Locate the cell with the specified text and output its (X, Y) center coordinate. 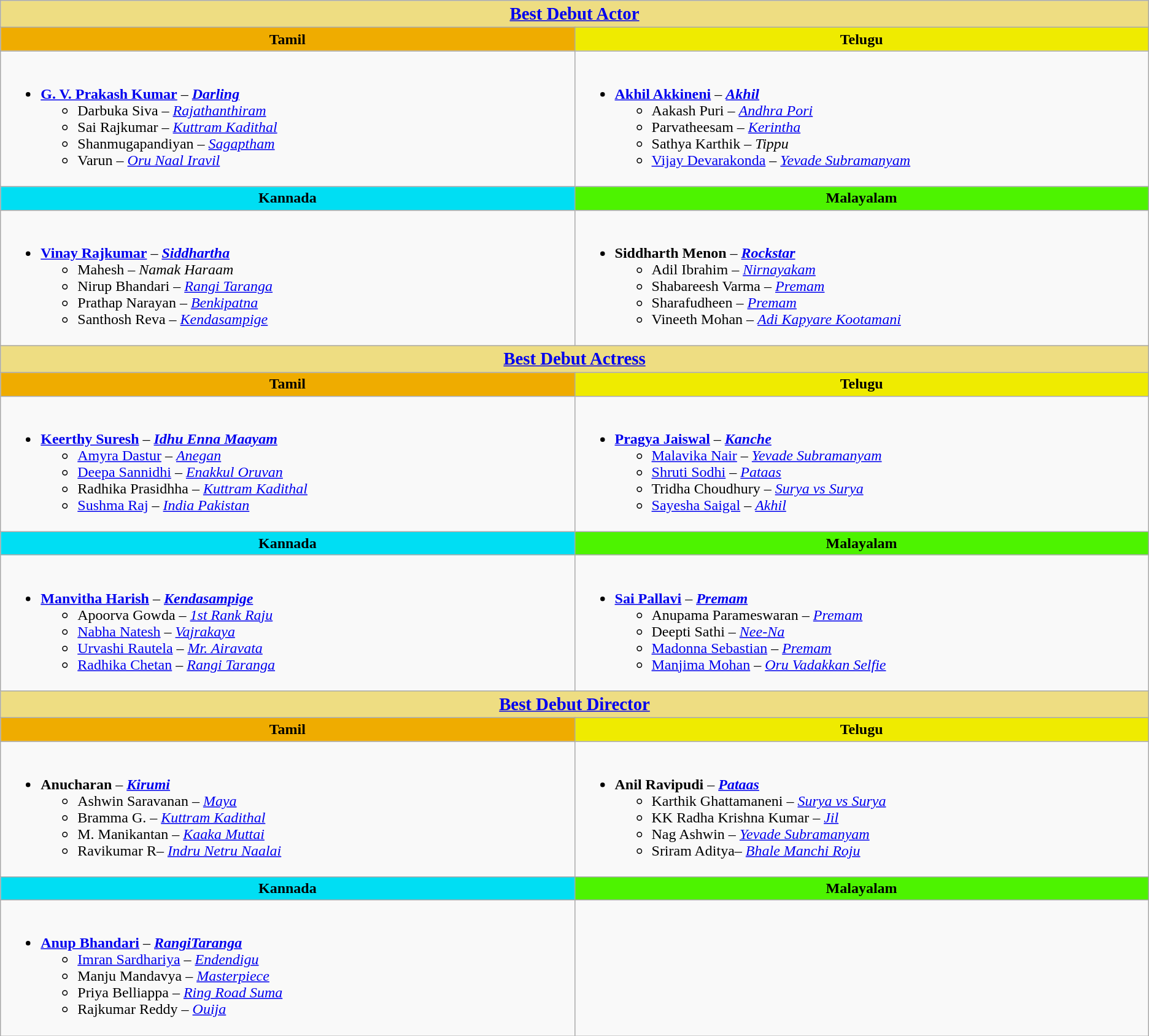
Pragya Jaiswal – KancheMalavika Nair – Yevade SubramanyamShruti Sodhi – PataasTridha Choudhury – Surya vs SuryaSayesha Saigal – Akhil (862, 464)
Akhil Akkineni – AkhilAakash Puri – Andhra PoriParvatheesam – KerinthaSathya Karthik – TippuVijay Devarakonda – Yevade Subramanyam (862, 119)
Best Debut Actress (574, 359)
Siddharth Menon – RockstarAdil Ibrahim – NirnayakamShabareesh Varma – PremamSharafudheen – PremamVineeth Mohan – Adi Kapyare Kootamani (862, 277)
G. V. Prakash Kumar – DarlingDarbuka Siva – RajathanthiramSai Rajkumar – Kuttram KadithalShanmugapandiyan – SagapthamVarun – Oru Naal Iravil (287, 119)
Sai Pallavi – PremamAnupama Parameswaran – PremamDeepti Sathi – Nee-NaMadonna Sebastian – PremamManjima Mohan – Oru Vadakkan Selfie (862, 622)
Keerthy Suresh – Idhu Enna MaayamAmyra Dastur – AneganDeepa Sannidhi – Enakkul OruvanRadhika Prasidhha – Kuttram KadithalSushma Raj – India Pakistan (287, 464)
Manvitha Harish – KendasampigeApoorva Gowda – 1st Rank RajuNabha Natesh – VajrakayaUrvashi Rautela – Mr. AiravataRadhika Chetan – Rangi Taranga (287, 622)
Best Debut Actor (574, 14)
Anup Bhandari – RangiTarangaImran Sardhariya – EndendiguManju Mandavya – MasterpiecePriya Belliappa – Ring Road SumaRajkumar Reddy – Ouija (287, 968)
Vinay Rajkumar – SiddharthaMahesh – Namak HaraamNirup Bhandari – Rangi TarangaPrathap Narayan – BenkipatnaSanthosh Reva – Kendasampige (287, 277)
Best Debut Director (574, 704)
Anucharan – KirumiAshwin Saravanan – MayaBramma G. – Kuttram KadithalM. Manikantan – Kaaka MuttaiRavikumar R– Indru Netru Naalai (287, 809)
